Provide the [X, Y] coordinate of the cell's center where the given text is located.  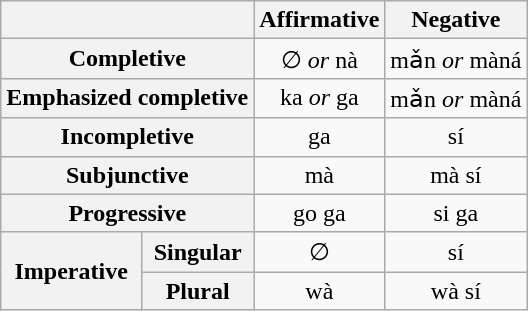
Completive [128, 59]
mà [320, 175]
∅ or nà [320, 59]
Plural [198, 291]
Incompletive [128, 137]
wà [320, 291]
Emphasized completive [128, 98]
si ga [456, 213]
Negative [456, 20]
ka or ga [320, 98]
Singular [198, 252]
Imperative [72, 271]
mà sí [456, 175]
∅ [320, 252]
Progressive [128, 213]
Subjunctive [128, 175]
wà sí [456, 291]
ga [320, 137]
Affirmative [320, 20]
go ga [320, 213]
